Search for the cell housing the specified text and yield its [X, Y] center coordinate. 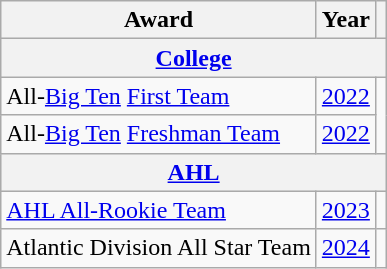
Year [346, 20]
AHL [194, 172]
2024 [346, 248]
AHL All-Rookie Team [159, 210]
All-Big Ten Freshman Team [159, 134]
College [194, 58]
2023 [346, 210]
All-Big Ten First Team [159, 96]
Atlantic Division All Star Team [159, 248]
Award [159, 20]
